Find where the given text appears and provide that cell's center as (x, y) coordinate. 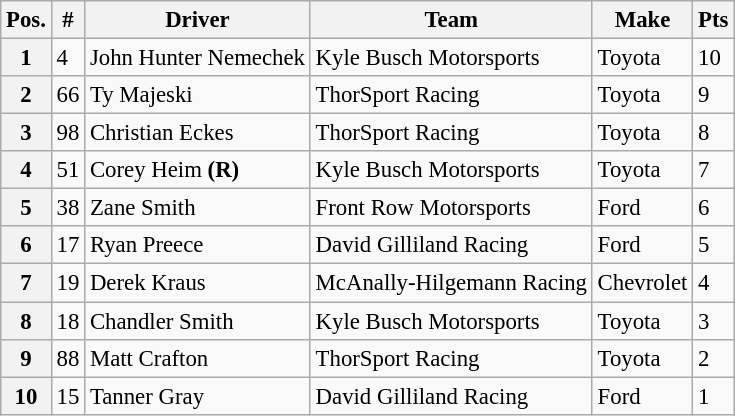
Ryan Preece (198, 245)
Pts (714, 20)
Christian Eckes (198, 133)
51 (68, 170)
# (68, 20)
Derek Kraus (198, 283)
Tanner Gray (198, 396)
Pos. (26, 20)
38 (68, 208)
Ty Majeski (198, 95)
15 (68, 396)
Chandler Smith (198, 321)
Front Row Motorsports (451, 208)
Zane Smith (198, 208)
88 (68, 358)
Matt Crafton (198, 358)
18 (68, 321)
19 (68, 283)
Make (642, 20)
Corey Heim (R) (198, 170)
John Hunter Nemechek (198, 58)
Team (451, 20)
17 (68, 245)
66 (68, 95)
McAnally-Hilgemann Racing (451, 283)
Driver (198, 20)
98 (68, 133)
Chevrolet (642, 283)
